Search for the cell housing the specified text and yield its [x, y] center coordinate. 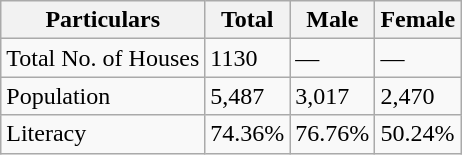
Literacy [103, 134]
50.24% [418, 134]
3,017 [332, 96]
Population [103, 96]
1130 [248, 58]
Total No. of Houses [103, 58]
Female [418, 20]
Male [332, 20]
2,470 [418, 96]
Total [248, 20]
Particulars [103, 20]
74.36% [248, 134]
5,487 [248, 96]
76.76% [332, 134]
